Identify which cell holds the provided text, then report its [x, y] central coordinate. 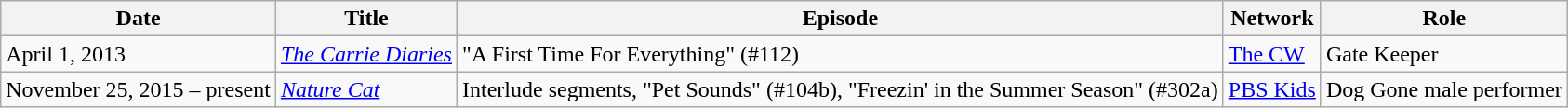
Network [1272, 19]
April 1, 2013 [139, 54]
The CW [1272, 54]
Date [139, 19]
Nature Cat [366, 89]
"A First Time For Everything" (#112) [840, 54]
Interlude segments, "Pet Sounds" (#104b), "Freezin' in the Summer Season" (#302a) [840, 89]
Title [366, 19]
The Carrie Diaries [366, 54]
November 25, 2015 – present [139, 89]
Role [1443, 19]
PBS Kids [1272, 89]
Gate Keeper [1443, 54]
Episode [840, 19]
Dog Gone male performer [1443, 89]
